Pinpoint the cell where the given text exists, returning its (x, y) midpoint coordinate. 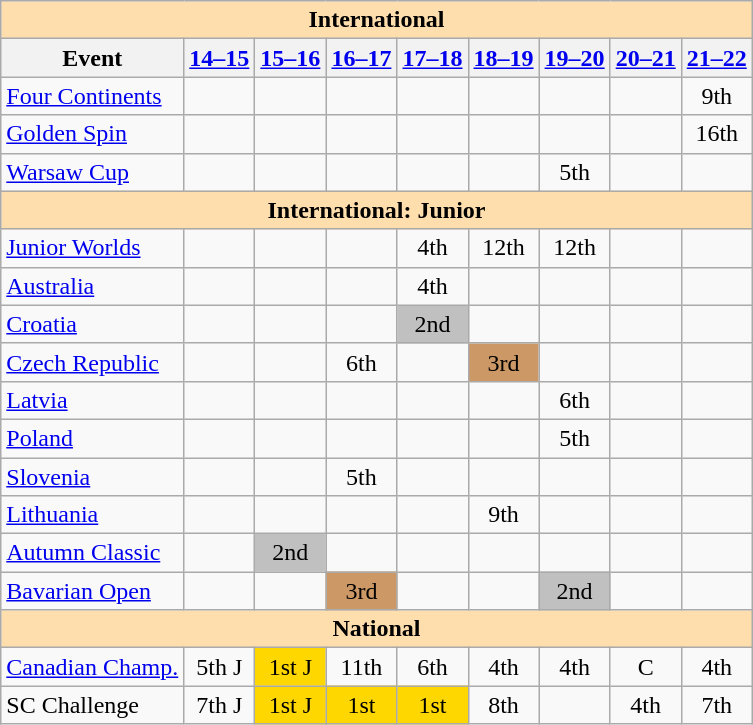
Poland (92, 438)
7th J (220, 705)
SC Challenge (92, 705)
Warsaw Cup (92, 172)
International (377, 20)
Golden Spin (92, 134)
Autumn Classic (92, 553)
Event (92, 58)
Four Continents (92, 96)
Canadian Champ. (92, 667)
Latvia (92, 400)
C (646, 667)
Croatia (92, 324)
14–15 (220, 58)
20–21 (646, 58)
8th (504, 705)
Slovenia (92, 477)
7th (716, 705)
17–18 (432, 58)
Lithuania (92, 515)
National (377, 629)
Junior Worlds (92, 248)
21–22 (716, 58)
International: Junior (377, 210)
11th (362, 667)
16–17 (362, 58)
18–19 (504, 58)
5th J (220, 667)
Australia (92, 286)
19–20 (574, 58)
15–16 (290, 58)
Czech Republic (92, 362)
16th (716, 134)
Bavarian Open (92, 591)
